Pinpoint the cell where the given text exists, returning its [x, y] midpoint coordinate. 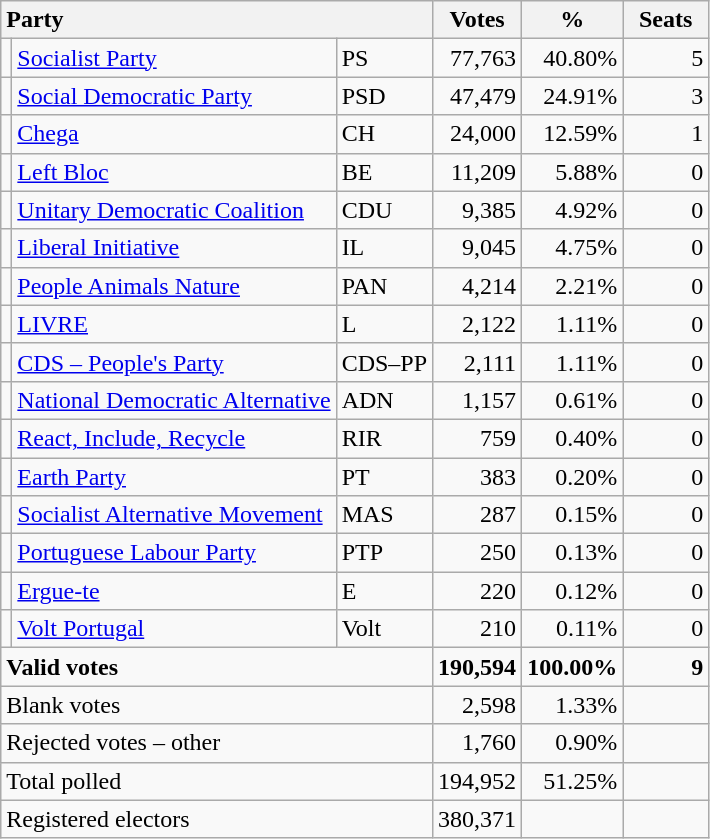
Party [217, 20]
4,214 [478, 286]
47,479 [478, 96]
Earth Party [174, 477]
0.20% [572, 477]
CH [384, 134]
% [572, 20]
MAS [384, 515]
Rejected votes – other [217, 743]
Left Bloc [174, 172]
9,385 [478, 210]
3 [666, 96]
Socialist Party [174, 58]
RIR [384, 438]
2,122 [478, 324]
PSD [384, 96]
Blank votes [217, 705]
0.12% [572, 591]
Chega [174, 134]
React, Include, Recycle [174, 438]
12.59% [572, 134]
40.80% [572, 58]
CDS – People's Party [174, 362]
210 [478, 629]
PTP [384, 553]
0.15% [572, 515]
1,157 [478, 400]
190,594 [478, 667]
51.25% [572, 781]
CDU [384, 210]
0.11% [572, 629]
194,952 [478, 781]
5.88% [572, 172]
ADN [384, 400]
PAN [384, 286]
Liberal Initiative [174, 248]
L [384, 324]
Valid votes [217, 667]
People Animals Nature [174, 286]
PT [384, 477]
1.33% [572, 705]
Volt [384, 629]
759 [478, 438]
0.61% [572, 400]
CDS–PP [384, 362]
Total polled [217, 781]
2,111 [478, 362]
Socialist Alternative Movement [174, 515]
1,760 [478, 743]
LIVRE [174, 324]
383 [478, 477]
0.13% [572, 553]
220 [478, 591]
Volt Portugal [174, 629]
4.92% [572, 210]
Unitary Democratic Coalition [174, 210]
National Democratic Alternative [174, 400]
BE [384, 172]
4.75% [572, 248]
PS [384, 58]
0.90% [572, 743]
Portuguese Labour Party [174, 553]
287 [478, 515]
Social Democratic Party [174, 96]
E [384, 591]
24.91% [572, 96]
77,763 [478, 58]
380,371 [478, 819]
2.21% [572, 286]
250 [478, 553]
Votes [478, 20]
1 [666, 134]
Registered electors [217, 819]
Ergue-te [174, 591]
0.40% [572, 438]
9,045 [478, 248]
5 [666, 58]
11,209 [478, 172]
100.00% [572, 667]
2,598 [478, 705]
24,000 [478, 134]
9 [666, 667]
Seats [666, 20]
IL [384, 248]
